Identify which cell holds the provided text, then report its (X, Y) central coordinate. 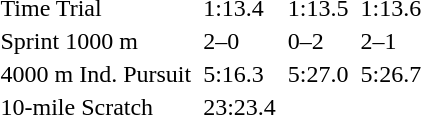
0–2 (318, 41)
5:27.0 (318, 74)
2–0 (240, 41)
5:16.3 (240, 74)
